From the cell containing the given text, extract its center point as (X, Y) coordinate. 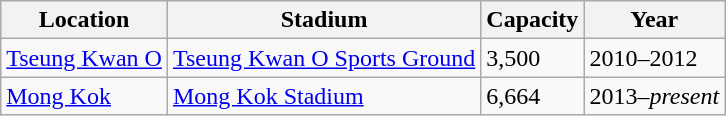
Capacity (532, 20)
Year (654, 20)
Location (84, 20)
2010–2012 (654, 58)
Tseung Kwan O Sports Ground (324, 58)
6,664 (532, 96)
Mong Kok Stadium (324, 96)
2013–present (654, 96)
Stadium (324, 20)
Mong Kok (84, 96)
3,500 (532, 58)
Tseung Kwan O (84, 58)
